Scan for the cell matching the given text and deliver its [x, y] coordinate at center. 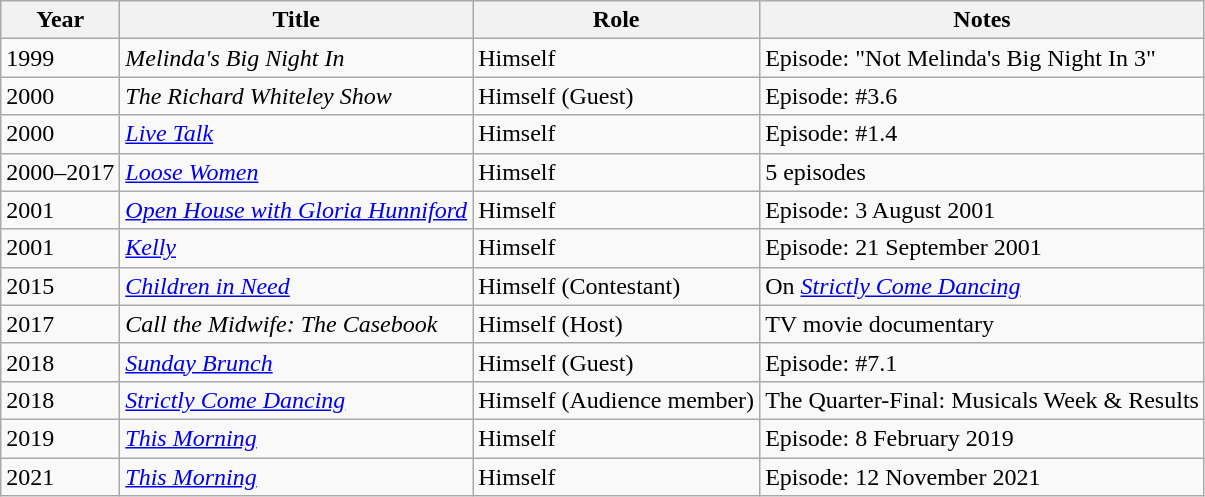
Kelly [296, 248]
Episode: #7.1 [982, 362]
Notes [982, 20]
Himself (Host) [616, 324]
2017 [60, 324]
The Quarter-Final: Musicals Week & Results [982, 400]
Role [616, 20]
Open House with Gloria Hunniford [296, 210]
Year [60, 20]
Sunday Brunch [296, 362]
Strictly Come Dancing [296, 400]
Episode: 3 August 2001 [982, 210]
Episode: #1.4 [982, 134]
Title [296, 20]
The Richard Whiteley Show [296, 96]
Episode: 21 September 2001 [982, 248]
Himself (Audience member) [616, 400]
On Strictly Come Dancing [982, 286]
2000–2017 [60, 172]
Episode: 12 November 2021 [982, 477]
Himself (Contestant) [616, 286]
TV movie documentary [982, 324]
2019 [60, 438]
2015 [60, 286]
2021 [60, 477]
5 episodes [982, 172]
Episode: 8 February 2019 [982, 438]
Children in Need [296, 286]
1999 [60, 58]
Live Talk [296, 134]
Episode: #3.6 [982, 96]
Call the Midwife: The Casebook [296, 324]
Melinda's Big Night In [296, 58]
Episode: "Not Melinda's Big Night In 3" [982, 58]
Loose Women [296, 172]
